Return (X, Y) of the center of cell containing provided text 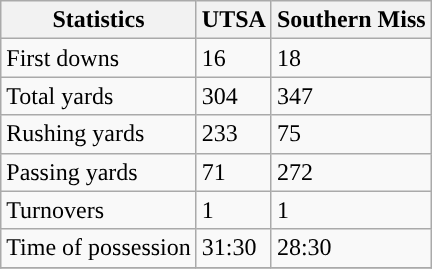
233 (234, 134)
272 (351, 172)
75 (351, 134)
28:30 (351, 248)
First downs (99, 58)
31:30 (234, 248)
347 (351, 96)
71 (234, 172)
16 (234, 58)
Turnovers (99, 210)
Total yards (99, 96)
Rushing yards (99, 134)
Southern Miss (351, 20)
Statistics (99, 20)
Time of possession (99, 248)
18 (351, 58)
Passing yards (99, 172)
UTSA (234, 20)
304 (234, 96)
